For the text-containing cell, return its midpoint in [X, Y] coordinate format. 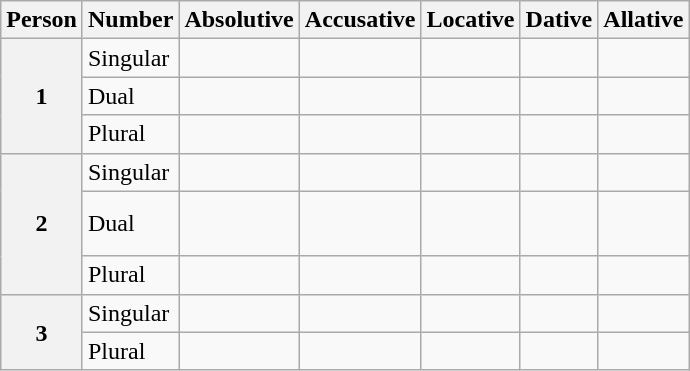
Locative [470, 20]
1 [42, 96]
Allative [644, 20]
Dative [559, 20]
Accusative [360, 20]
Absolutive [239, 20]
2 [42, 224]
Person [42, 20]
Number [130, 20]
3 [42, 332]
